Return the (X, Y) coordinate for the center point of the cell that contains the specified text.  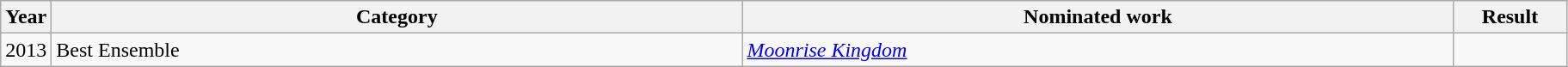
Result (1510, 17)
2013 (26, 50)
Moonrise Kingdom (1098, 50)
Year (26, 17)
Category (397, 17)
Nominated work (1098, 17)
Best Ensemble (397, 50)
